Detect which cell encompasses the target text, then output its [x, y] center coordinate. 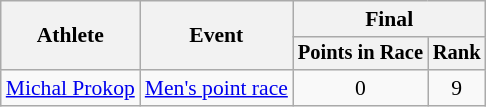
0 [360, 88]
Rank [457, 54]
Final [390, 19]
Points in Race [360, 54]
Michal Prokop [70, 88]
9 [457, 88]
Event [216, 36]
Men's point race [216, 88]
Athlete [70, 36]
